Provide the (X, Y) coordinate of the cell's center where the given text is located.  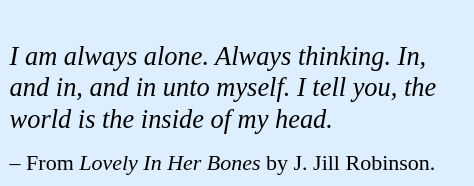
– From Lovely In Her Bones by J. Jill Robinson. (238, 161)
I am always alone. Always thinking. In, and in, and in unto myself. I tell you, the world is the inside of my head. (238, 72)
